Identify which cell holds the provided text, then report its (X, Y) central coordinate. 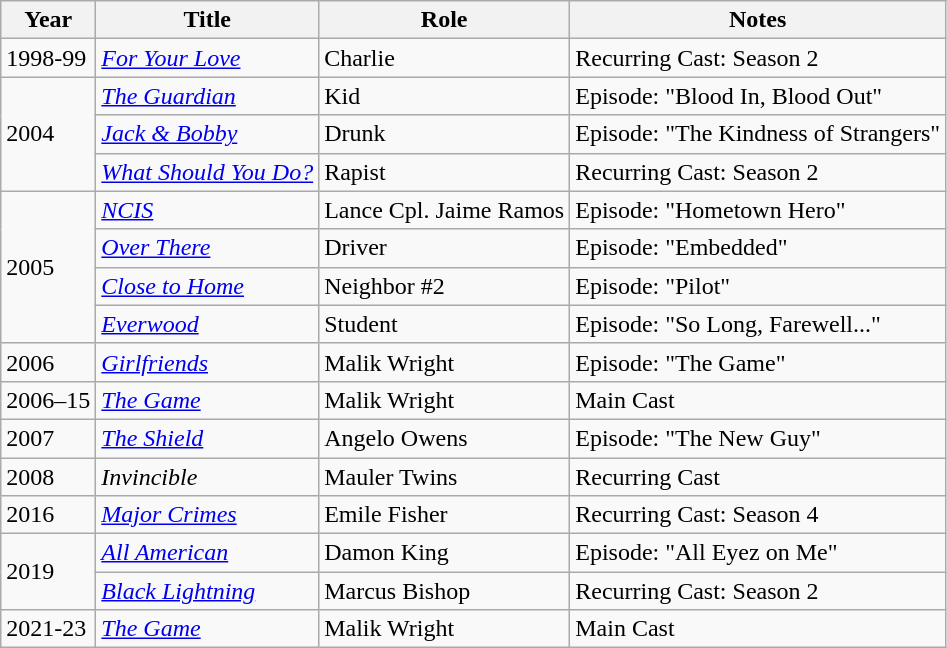
The Guardian (208, 96)
Close to Home (208, 286)
Role (444, 20)
Jack & Bobby (208, 134)
Damon King (444, 553)
Episode: "All Eyez on Me" (758, 553)
Episode: "The Kindness of Strangers" (758, 134)
Marcus Bishop (444, 591)
Girlfriends (208, 362)
Episode: "The New Guy" (758, 438)
2007 (48, 438)
What Should You Do? (208, 172)
The Shield (208, 438)
Drunk (444, 134)
2019 (48, 572)
Charlie (444, 58)
Student (444, 324)
Rapist (444, 172)
2004 (48, 134)
Emile Fisher (444, 515)
Episode: "Pilot" (758, 286)
2006 (48, 362)
Everwood (208, 324)
Major Crimes (208, 515)
Recurring Cast: Season 4 (758, 515)
Lance Cpl. Jaime Ramos (444, 210)
Recurring Cast (758, 477)
2008 (48, 477)
2016 (48, 515)
2006–15 (48, 400)
Angelo Owens (444, 438)
Episode: "Embedded" (758, 248)
Neighbor #2 (444, 286)
NCIS (208, 210)
Mauler Twins (444, 477)
Over There (208, 248)
2021-23 (48, 629)
1998-99 (48, 58)
All American (208, 553)
Driver (444, 248)
Invincible (208, 477)
Episode: "Hometown Hero" (758, 210)
Year (48, 20)
Black Lightning (208, 591)
For Your Love (208, 58)
Episode: "Blood In, Blood Out" (758, 96)
Title (208, 20)
Notes (758, 20)
2005 (48, 267)
Episode: "So Long, Farewell..." (758, 324)
Episode: "The Game" (758, 362)
Kid (444, 96)
